Pinpoint the cell where the given text exists, returning its [x, y] midpoint coordinate. 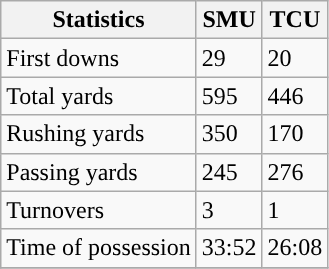
350 [229, 134]
SMU [229, 20]
33:52 [229, 248]
20 [295, 58]
TCU [295, 20]
Passing yards [99, 172]
446 [295, 96]
First downs [99, 58]
1 [295, 210]
170 [295, 134]
595 [229, 96]
Time of possession [99, 248]
Total yards [99, 96]
Rushing yards [99, 134]
245 [229, 172]
276 [295, 172]
Turnovers [99, 210]
3 [229, 210]
26:08 [295, 248]
Statistics [99, 20]
29 [229, 58]
